Pinpoint the cell where the given text exists, returning its (X, Y) midpoint coordinate. 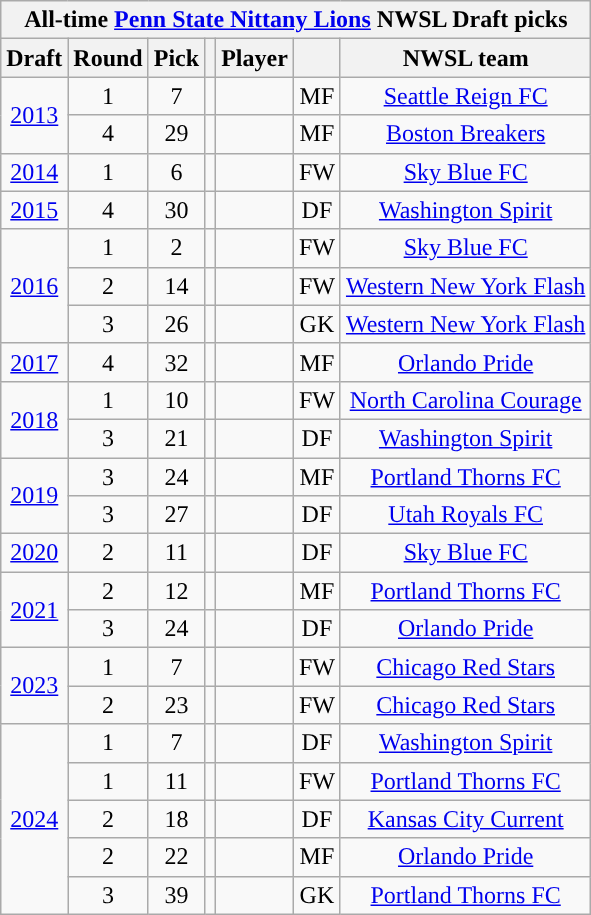
2019 (34, 496)
Round (108, 58)
22 (176, 857)
10 (176, 400)
Pick (176, 58)
2023 (34, 686)
2013 (34, 115)
39 (176, 895)
12 (176, 591)
2024 (34, 819)
6 (176, 172)
23 (176, 705)
29 (176, 134)
2017 (34, 362)
Utah Royals FC (465, 515)
NWSL team (465, 58)
Player (255, 58)
2015 (34, 210)
Boston Breakers (465, 134)
All-time Penn State Nittany Lions NWSL Draft picks (296, 20)
Draft (34, 58)
2021 (34, 610)
Seattle Reign FC (465, 96)
18 (176, 819)
21 (176, 438)
30 (176, 210)
27 (176, 515)
32 (176, 362)
North Carolina Courage (465, 400)
2014 (34, 172)
2020 (34, 553)
14 (176, 286)
Kansas City Current (465, 819)
2018 (34, 419)
26 (176, 324)
2016 (34, 286)
